Provide the [x, y] coordinate of the cell's center where the given text is located.  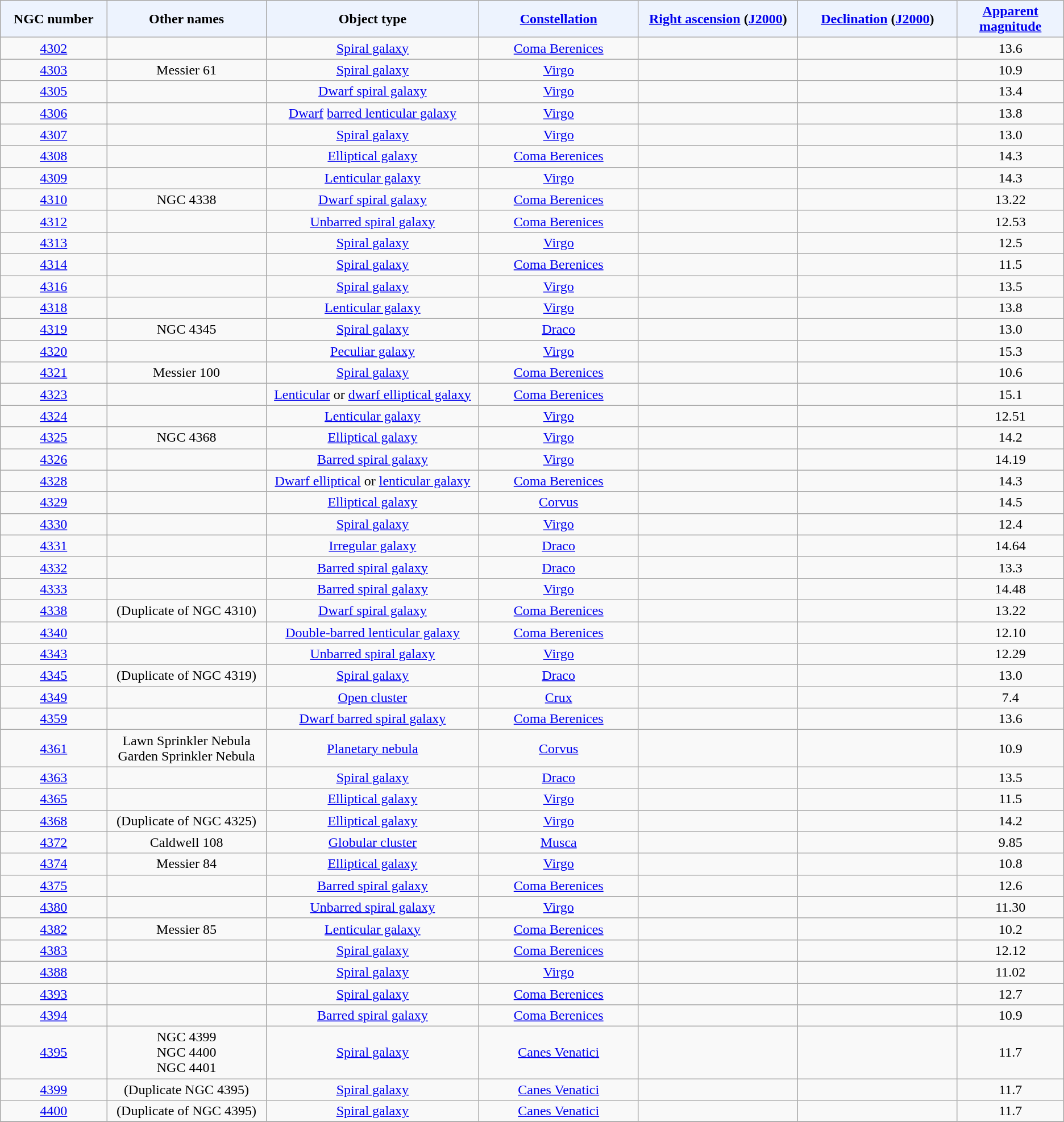
4345 [53, 676]
4374 [53, 864]
4365 [53, 799]
Musca [558, 842]
4307 [53, 135]
12.51 [1011, 416]
4319 [53, 330]
Constellation [558, 19]
4306 [53, 113]
4368 [53, 821]
Messier 100 [186, 373]
Open cluster [372, 697]
4324 [53, 416]
4321 [53, 373]
4312 [53, 221]
Double-barred lenticular galaxy [372, 633]
Right ascension (J2000) [718, 19]
13.3 [1011, 567]
12.10 [1011, 633]
Dwarf barred lenticular galaxy [372, 113]
10.2 [1011, 929]
(Duplicate of NGC 4395) [186, 1111]
4302 [53, 48]
4328 [53, 481]
4310 [53, 200]
12.6 [1011, 886]
Dwarf elliptical or lenticular galaxy [372, 481]
4309 [53, 178]
4395 [53, 1053]
12.5 [1011, 243]
14.5 [1011, 502]
4394 [53, 1016]
NGC 4338 [186, 200]
NGC 4368 [186, 438]
12.12 [1011, 950]
4331 [53, 546]
4338 [53, 610]
13.4 [1011, 92]
4399 [53, 1090]
4380 [53, 907]
(Duplicate NGC 4395) [186, 1090]
Irregular galaxy [372, 546]
14.48 [1011, 589]
4325 [53, 438]
15.3 [1011, 351]
Messier 61 [186, 70]
(Duplicate of NGC 4319) [186, 676]
4330 [53, 524]
Lawn Sprinkler NebulaGarden Sprinkler Nebula [186, 748]
4313 [53, 243]
Apparent magnitude [1011, 19]
4393 [53, 994]
4372 [53, 842]
4383 [53, 950]
(Duplicate of NGC 4310) [186, 610]
7.4 [1011, 697]
12.53 [1011, 221]
Globular cluster [372, 842]
4363 [53, 778]
10.8 [1011, 864]
15.1 [1011, 394]
14.64 [1011, 546]
4361 [53, 748]
11.02 [1011, 972]
Declination (J2000) [878, 19]
Dwarf barred spiral galaxy [372, 719]
12.4 [1011, 524]
4388 [53, 972]
Messier 84 [186, 864]
4320 [53, 351]
9.85 [1011, 842]
Caldwell 108 [186, 842]
4323 [53, 394]
4316 [53, 286]
4329 [53, 502]
4314 [53, 264]
NGC number [53, 19]
NGC 4345 [186, 330]
4349 [53, 697]
NGC 4399NGC 4400NGC 4401 [186, 1053]
4326 [53, 459]
Messier 85 [186, 929]
4308 [53, 156]
14.19 [1011, 459]
4340 [53, 633]
4359 [53, 719]
Lenticular or dwarf elliptical galaxy [372, 394]
4343 [53, 654]
10.6 [1011, 373]
4332 [53, 567]
4400 [53, 1111]
Other names [186, 19]
12.7 [1011, 994]
Object type [372, 19]
Crux [558, 697]
11.30 [1011, 907]
4382 [53, 929]
4375 [53, 886]
4303 [53, 70]
12.29 [1011, 654]
4333 [53, 589]
(Duplicate of NGC 4325) [186, 821]
4318 [53, 308]
4305 [53, 92]
Peculiar galaxy [372, 351]
Planetary nebula [372, 748]
